Pinpoint the cell where the given text exists, returning its [x, y] midpoint coordinate. 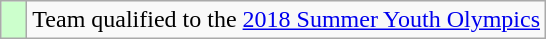
Team qualified to the 2018 Summer Youth Olympics [286, 20]
